Return (x, y) of the center of cell containing provided text 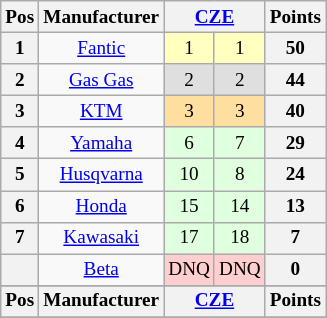
Fantic (102, 48)
Yamaha (102, 143)
Gas Gas (102, 80)
KTM (102, 111)
Beta (102, 270)
44 (295, 80)
18 (240, 238)
0 (295, 270)
Kawasaki (102, 238)
40 (295, 111)
8 (240, 175)
17 (190, 238)
13 (295, 206)
4 (20, 143)
14 (240, 206)
15 (190, 206)
29 (295, 143)
10 (190, 175)
Honda (102, 206)
Husqvarna (102, 175)
50 (295, 48)
5 (20, 175)
24 (295, 175)
